Search for the cell housing the specified text and yield its [X, Y] center coordinate. 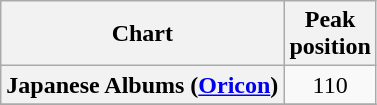
Chart [142, 34]
110 [330, 85]
Peakposition [330, 34]
Japanese Albums (Oricon) [142, 85]
